Determine the (X, Y) coordinate at the center of the cell enclosing the given text.  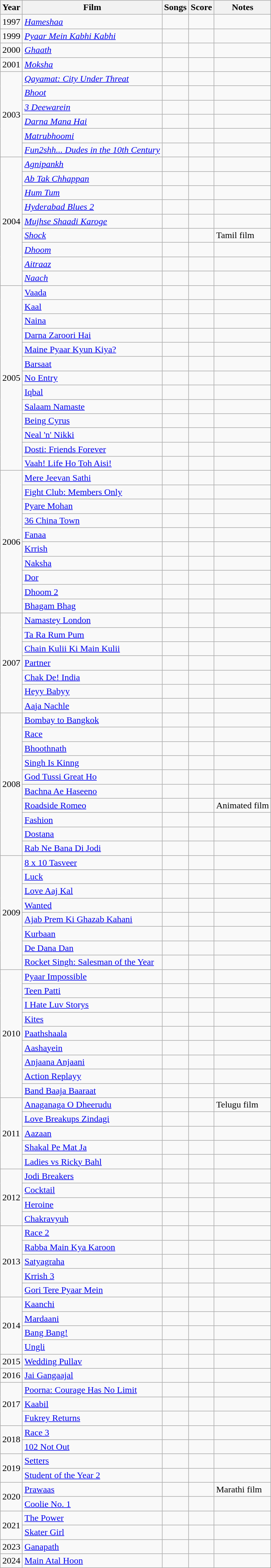
Kurbaan (92, 934)
1997 (11, 22)
Wanted (92, 905)
Jodi Breakers (92, 1176)
Roadside Romeo (92, 805)
2009 (11, 912)
Poorna: Courage Has No Limit (92, 1390)
2020 (11, 1496)
Bhagam Bhag (92, 606)
Fashion (92, 820)
Hameshaa (92, 22)
Setters (92, 1461)
Naach (92, 278)
Pyare Mohan (92, 506)
Shock (92, 235)
2023 (11, 1547)
Tamil film (243, 235)
Gori Tere Pyaar Mein (92, 1290)
Partner (92, 663)
Dor (92, 577)
Bang Bang! (92, 1333)
Luck (92, 877)
Aashayein (92, 1048)
Aitraaz (92, 264)
2014 (11, 1325)
Rab Ne Bana Di Jodi (92, 848)
Film (92, 7)
Paathshaala (92, 1033)
Aazaan (92, 1133)
102 Not Out (92, 1447)
Salaam Namaste (92, 406)
Ta Ra Rum Pum (92, 635)
Prawaas (92, 1489)
Mere Jeevan Sathi (92, 478)
Telugu film (243, 1105)
Race (92, 734)
Chakravyuh (92, 1219)
Shakal Pe Mat Ja (92, 1148)
Fukrey Returns (92, 1418)
2000 (11, 50)
Jai Gangaajal (92, 1376)
2006 (11, 542)
God Tussi Great Ho (92, 777)
Race 3 (92, 1432)
Ungli (92, 1347)
2011 (11, 1133)
Qayamat: City Under Threat (92, 79)
Chain Kulii Ki Main Kulii (92, 649)
Bhoot (92, 93)
Ab Tak Chhappan (92, 179)
Animated film (243, 805)
Main Atal Hoon (92, 1561)
Bombay to Bangkok (92, 720)
2008 (11, 784)
2021 (11, 1525)
2005 (11, 378)
Ganapath (92, 1547)
Krrish 3 (92, 1276)
Bachna Ae Haseeno (92, 791)
Singh Is Kinng (92, 763)
Heroine (92, 1204)
Rocket Singh: Salesman of the Year (92, 962)
Ladies vs Ricky Bahl (92, 1162)
Cocktail (92, 1190)
2024 (11, 1561)
De Dana Dan (92, 948)
Barsaat (92, 364)
Chak De! India (92, 677)
Dhoom 2 (92, 592)
Hyderabad Blues 2 (92, 207)
Heyy Babyy (92, 692)
No Entry (92, 378)
Krrish (92, 549)
Moksha (92, 64)
Ajab Prem Ki Ghazab Kahani (92, 920)
Songs (175, 7)
2007 (11, 663)
Hum Tum (92, 193)
Bhoothnath (92, 748)
Vaah! Life Ho Toh Aisi! (92, 464)
Fun2shh... Dudes in the 10th Century (92, 150)
Maine Pyaar Kyun Kiya? (92, 349)
Kaanchi (92, 1304)
Vaada (92, 292)
Band Baaja Baaraat (92, 1091)
Pyaar Impossible (92, 976)
Kites (92, 1019)
Notes (243, 7)
Year (11, 7)
Naina (92, 321)
2010 (11, 1033)
Coolie No. 1 (92, 1504)
Action Replayy (92, 1076)
Kaabil (92, 1404)
2001 (11, 64)
The Power (92, 1518)
2003 (11, 114)
Wedding Pullav (92, 1361)
1999 (11, 36)
Namastey London (92, 620)
2019 (11, 1468)
Teen Patti (92, 991)
2017 (11, 1404)
Darna Zaroori Hai (92, 335)
Matrubhoomi (92, 136)
Ghaath (92, 50)
Naksha (92, 563)
Kaal (92, 307)
2012 (11, 1197)
Agnipankh (92, 164)
8 x 10 Tasveer (92, 862)
2013 (11, 1261)
Dosti: Friends Forever (92, 449)
Mujhse Shaadi Karoge (92, 221)
3 Deewarein (92, 107)
36 China Town (92, 520)
Love Breakups Zindagi (92, 1119)
Love Aaj Kal (92, 891)
Satyagraha (92, 1261)
2004 (11, 221)
Anaganaga O Dheerudu (92, 1105)
Neal 'n' Nikki (92, 435)
Dostana (92, 834)
Fight Club: Members Only (92, 492)
Aaja Nachle (92, 706)
Pyaar Mein Kabhi Kabhi (92, 36)
I Hate Luv Storys (92, 1005)
Mardaani (92, 1318)
Skater Girl (92, 1532)
Dhoom (92, 250)
2016 (11, 1376)
Iqbal (92, 392)
Darna Mana Hai (92, 121)
Race 2 (92, 1233)
Score (201, 7)
Rabba Main Kya Karoon (92, 1247)
Fanaa (92, 535)
2018 (11, 1440)
Marathi film (243, 1489)
Student of the Year 2 (92, 1475)
2015 (11, 1361)
Being Cyrus (92, 421)
Anjaana Anjaani (92, 1062)
